Return (x, y) of the center of cell containing provided text 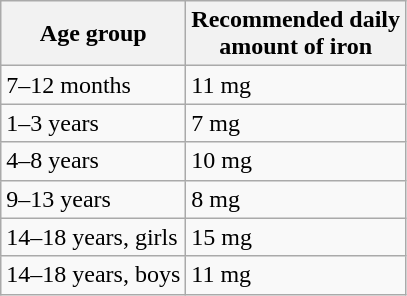
14–18 years, boys (94, 275)
8 mg (296, 199)
14–18 years, girls (94, 237)
7 mg (296, 123)
Age group (94, 34)
1–3 years (94, 123)
15 mg (296, 237)
9–13 years (94, 199)
Recommended dailyamount of iron (296, 34)
10 mg (296, 161)
4–8 years (94, 161)
7–12 months (94, 85)
